Output the (x, y) coordinate of the center of the cell containing the given text.  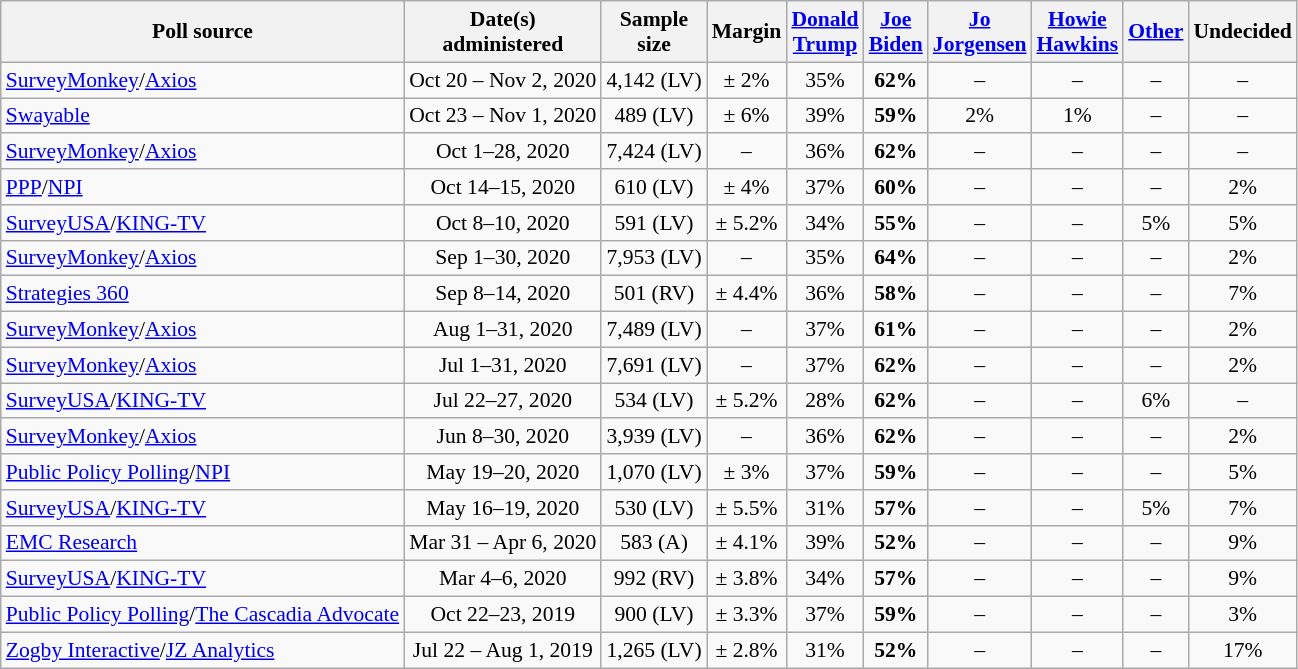
591 (LV) (654, 223)
7,691 (LV) (654, 365)
7,489 (LV) (654, 330)
± 4.4% (747, 294)
Jul 1–31, 2020 (502, 365)
EMC Research (202, 543)
Poll source (202, 32)
1,265 (LV) (654, 650)
Oct 22–23, 2019 (502, 615)
Samplesize (654, 32)
May 19–20, 2020 (502, 472)
3,939 (LV) (654, 437)
501 (RV) (654, 294)
Strategies 360 (202, 294)
7,424 (LV) (654, 152)
± 6% (747, 116)
Zogby Interactive/JZ Analytics (202, 650)
Oct 14–15, 2020 (502, 187)
Date(s)administered (502, 32)
Jul 22–27, 2020 (502, 401)
489 (LV) (654, 116)
Sep 1–30, 2020 (502, 258)
534 (LV) (654, 401)
64% (896, 258)
Other (1156, 32)
Oct 20 – Nov 2, 2020 (502, 80)
583 (A) (654, 543)
Margin (747, 32)
6% (1156, 401)
Oct 8–10, 2020 (502, 223)
1% (1077, 116)
DonaldTrump (824, 32)
PPP/NPI (202, 187)
530 (LV) (654, 508)
Oct 23 – Nov 1, 2020 (502, 116)
992 (RV) (654, 579)
4,142 (LV) (654, 80)
± 3.3% (747, 615)
61% (896, 330)
Jun 8–30, 2020 (502, 437)
May 16–19, 2020 (502, 508)
900 (LV) (654, 615)
± 5.5% (747, 508)
28% (824, 401)
Public Policy Polling/NPI (202, 472)
1,070 (LV) (654, 472)
Mar 31 – Apr 6, 2020 (502, 543)
± 2.8% (747, 650)
HowieHawkins (1077, 32)
± 3.8% (747, 579)
JoJorgensen (980, 32)
60% (896, 187)
3% (1242, 615)
Sep 8–14, 2020 (502, 294)
55% (896, 223)
± 4.1% (747, 543)
JoeBiden (896, 32)
Oct 1–28, 2020 (502, 152)
17% (1242, 650)
± 3% (747, 472)
± 2% (747, 80)
58% (896, 294)
7,953 (LV) (654, 258)
Swayable (202, 116)
Jul 22 – Aug 1, 2019 (502, 650)
Aug 1–31, 2020 (502, 330)
Undecided (1242, 32)
Mar 4–6, 2020 (502, 579)
Public Policy Polling/The Cascadia Advocate (202, 615)
610 (LV) (654, 187)
± 4% (747, 187)
